Extract the (X, Y) coordinate from the center of the cell holding the provided text.  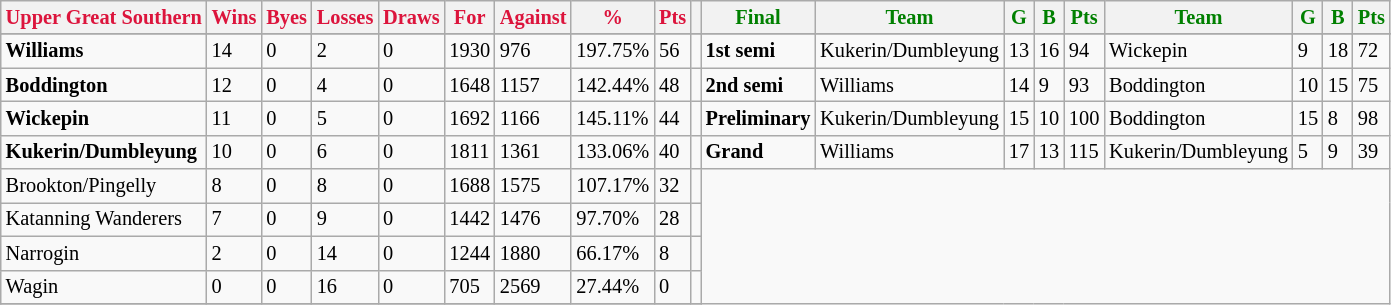
1st semi (758, 51)
48 (672, 85)
32 (672, 186)
1157 (534, 85)
98 (1372, 118)
1930 (469, 51)
6 (345, 152)
4 (345, 85)
1166 (534, 118)
28 (672, 219)
For (469, 17)
% (612, 17)
115 (1084, 152)
97.70% (612, 219)
Upper Great Southern (104, 17)
72 (1372, 51)
Draws (411, 17)
133.06% (612, 152)
1476 (534, 219)
1880 (534, 253)
75 (1372, 85)
44 (672, 118)
976 (534, 51)
Wins (234, 17)
1244 (469, 253)
Narrogin (104, 253)
1575 (534, 186)
Preliminary (758, 118)
18 (1338, 51)
1648 (469, 85)
27.44% (612, 287)
1688 (469, 186)
Against (534, 17)
7 (234, 219)
11 (234, 118)
100 (1084, 118)
107.17% (612, 186)
1361 (534, 152)
94 (1084, 51)
Grand (758, 152)
Final (758, 17)
2569 (534, 287)
17 (1019, 152)
12 (234, 85)
39 (1372, 152)
Byes (286, 17)
66.17% (612, 253)
Katanning Wanderers (104, 219)
40 (672, 152)
1811 (469, 152)
Losses (345, 17)
705 (469, 287)
Wagin (104, 287)
142.44% (612, 85)
145.11% (612, 118)
93 (1084, 85)
1442 (469, 219)
2nd semi (758, 85)
56 (672, 51)
197.75% (612, 51)
1692 (469, 118)
Brookton/Pingelly (104, 186)
